Scan for the cell matching the given text and deliver its (X, Y) coordinate at center. 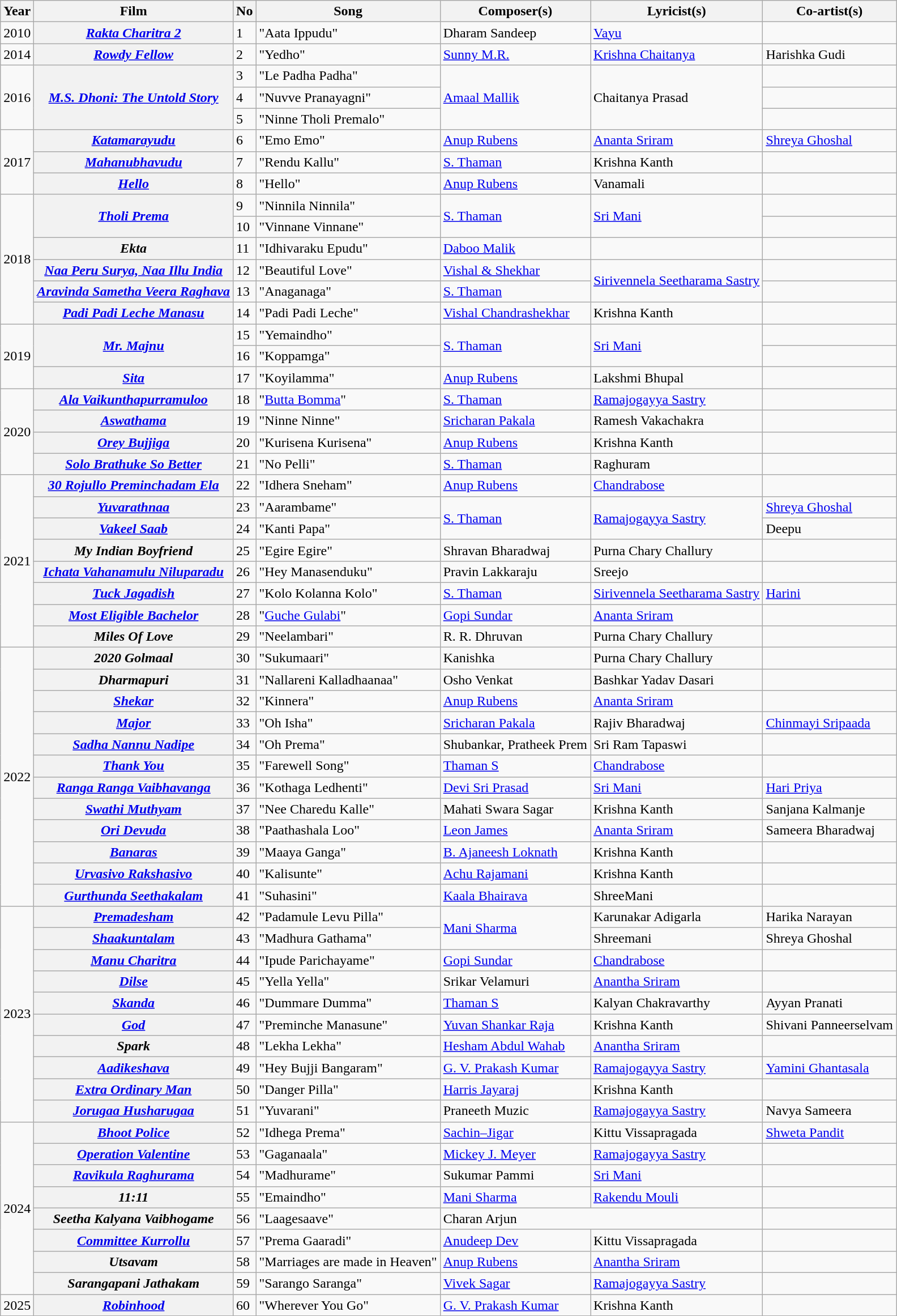
Skanda (134, 1003)
Bashkar Yadav Dasari (677, 680)
35 (245, 766)
My Indian Boyfriend (134, 550)
Osho Venkat (515, 680)
Sachin–Jigar (515, 1132)
49 (245, 1068)
"Nallareni Kalladhaanaa" (348, 680)
"Ninnila Ninnila" (348, 205)
39 (245, 852)
"Ipude Parichayame" (348, 960)
34 (245, 744)
Shravan Bharadwaj (515, 550)
Lakshmi Bhupal (677, 378)
Hesham Abdul Wahab (515, 1046)
ShreeMani (677, 895)
Sadha Nannu Nadipe (134, 744)
Padi Padi Leche Manasu (134, 313)
Karunakar Adigarla (677, 917)
33 (245, 723)
2017 (17, 162)
56 (245, 1219)
41 (245, 895)
Raghuram (677, 464)
Year (17, 11)
Bhoot Police (134, 1132)
Deepu (830, 529)
Mickey J. Meyer (515, 1154)
1 (245, 33)
Vanamali (677, 184)
22 (245, 485)
Aravinda Sametha Veera Raghava (134, 292)
3 (245, 76)
Vayu (677, 33)
Charan Arjun (601, 1219)
Amaal Mallik (515, 97)
37 (245, 809)
11 (245, 248)
Sri Ram Tapaswi (677, 744)
4 (245, 97)
52 (245, 1132)
21 (245, 464)
"Sarango Saranga" (348, 1283)
"Vinnane Vinnane" (348, 227)
"Idhera Sneham" (348, 485)
"Danger Pilla" (348, 1089)
Mr. Majnu (134, 346)
"Ninne Tholi Premalo" (348, 119)
Ayyan Pranati (830, 1003)
Premadesham (134, 917)
27 (245, 593)
Rakta Charitra 2 (134, 33)
Naa Peru Surya, Naa Illu India (134, 270)
54 (245, 1176)
5 (245, 119)
25 (245, 550)
Achu Rajamani (515, 874)
"Maaya Ganga" (348, 852)
17 (245, 378)
Vakeel Saab (134, 529)
Ala Vaikunthapurramuloo (134, 399)
"Padamule Levu Pilla" (348, 917)
B. Ajaneesh Loknath (515, 852)
2022 (17, 777)
40 (245, 874)
Ranga Ranga Vaibhavanga (134, 787)
60 (245, 1305)
59 (245, 1283)
"Suhasini" (348, 895)
"Anaganaga" (348, 292)
2010 (17, 33)
Kaala Bhairava (515, 895)
2018 (17, 259)
"Idhega Prema" (348, 1132)
"Egire Egire" (348, 550)
"Nee Charedu Kalle" (348, 809)
Swathi Muthyam (134, 809)
Banaras (134, 852)
30 Rojullo Preminchadam Ela (134, 485)
Yamini Ghantasala (830, 1068)
32 (245, 701)
"Paathashala Loo" (348, 831)
"Wherever You Go" (348, 1305)
Harris Jayaraj (515, 1089)
Daboo Malik (515, 248)
"Rendu Kallu" (348, 162)
Shivani Panneerselvam (830, 1025)
"Yuvarani" (348, 1111)
Dharmapuri (134, 680)
2025 (17, 1305)
Utsavam (134, 1262)
Co-artist(s) (830, 11)
57 (245, 1240)
Srikar Velamuri (515, 982)
55 (245, 1197)
Orey Bujjiga (134, 442)
Film (134, 11)
Chaitanya Prasad (677, 97)
"Laagesaave" (348, 1219)
Seetha Kalyana Vaibhogame (134, 1219)
Sanjana Kalmanje (830, 809)
"Aata Ippudu" (348, 33)
12 (245, 270)
"Kinnera" (348, 701)
Hari Priya (830, 787)
Sameera Bharadwaj (830, 831)
"Aarambame" (348, 507)
Vishal & Shekhar (515, 270)
Ramesh Vakachakra (677, 421)
Praneeth Muzic (515, 1111)
45 (245, 982)
2019 (17, 356)
"Idhivaraku Epudu" (348, 248)
Krishna Chaitanya (677, 54)
"No Pelli" (348, 464)
"Emo Emo" (348, 140)
"Marriages are made in Heaven" (348, 1262)
"Gaganaala" (348, 1154)
Dharam Sandeep (515, 33)
"Oh Isha" (348, 723)
"Kolo Kolanna Kolo" (348, 593)
7 (245, 162)
Manu Charitra (134, 960)
Shubankar, Pratheek Prem (515, 744)
God (134, 1025)
Hello (134, 184)
Ekta (134, 248)
"Yedho" (348, 54)
"Hey Manasenduku" (348, 572)
"Emaindho" (348, 1197)
2021 (17, 561)
Aswathama (134, 421)
"Koppamga" (348, 356)
31 (245, 680)
42 (245, 917)
58 (245, 1262)
"Farewell Song" (348, 766)
43 (245, 938)
20 (245, 442)
Rajiv Bharadwaj (677, 723)
Tholi Prema (134, 216)
Tuck Jagadish (134, 593)
"Kalisunte" (348, 874)
"Madhurame" (348, 1176)
Extra Ordinary Man (134, 1089)
2020 (17, 432)
Anudeep Dev (515, 1240)
Sunny M.R. (515, 54)
Ravikula Raghurama (134, 1176)
8 (245, 184)
"Dummare Dumma" (348, 1003)
6 (245, 140)
Most Eligible Bachelor (134, 615)
53 (245, 1154)
47 (245, 1025)
"Lekha Lekha" (348, 1046)
Mahati Swara Sagar (515, 809)
Yuvan Shankar Raja (515, 1025)
Dilse (134, 982)
Urvasivo Rakshasivo (134, 874)
"Hey Bujji Bangaram" (348, 1068)
38 (245, 831)
9 (245, 205)
"Kurisena Kurisena" (348, 442)
Chinmayi Sripaada (830, 723)
Song (348, 11)
10 (245, 227)
2 (245, 54)
46 (245, 1003)
51 (245, 1111)
"Kanti Papa" (348, 529)
2016 (17, 97)
29 (245, 637)
Harika Narayan (830, 917)
Major (134, 723)
24 (245, 529)
Ichata Vahanamulu Niluparadu (134, 572)
30 (245, 658)
48 (245, 1046)
"Yella Yella" (348, 982)
Gurthunda Seethakalam (134, 895)
Composer(s) (515, 11)
2014 (17, 54)
Shaakuntalam (134, 938)
2023 (17, 1014)
Thank You (134, 766)
14 (245, 313)
Pravin Lakkaraju (515, 572)
50 (245, 1089)
Mahanubhavudu (134, 162)
"Neelambari" (348, 637)
Shweta Pandit (830, 1132)
36 (245, 787)
Aadikeshava (134, 1068)
"Nuvve Pranayagni" (348, 97)
"Prema Gaaradi" (348, 1240)
23 (245, 507)
28 (245, 615)
Shekar (134, 701)
Kanishka (515, 658)
15 (245, 335)
Rowdy Fellow (134, 54)
19 (245, 421)
16 (245, 356)
"Beautiful Love" (348, 270)
"Koyilamma" (348, 378)
"Guche Gulabi" (348, 615)
Rakendu Mouli (677, 1197)
Vivek Sagar (515, 1283)
"Kothaga Ledhenti" (348, 787)
M.S. Dhoni: The Untold Story (134, 97)
Miles Of Love (134, 637)
Navya Sameera (830, 1111)
Committee Kurrollu (134, 1240)
Robinhood (134, 1305)
11:11 (134, 1197)
"Sukumaari" (348, 658)
Sarangapani Jathakam (134, 1283)
18 (245, 399)
13 (245, 292)
Operation Valentine (134, 1154)
"Le Padha Padha" (348, 76)
Kalyan Chakravarthy (677, 1003)
"Preminche Manasune" (348, 1025)
2024 (17, 1208)
Sita (134, 378)
"Oh Prema" (348, 744)
Solo Brathuke So Better (134, 464)
26 (245, 572)
"Madhura Gathama" (348, 938)
Lyricist(s) (677, 11)
Vishal Chandrashekhar (515, 313)
"Yemaindho" (348, 335)
"Butta Bomma" (348, 399)
Harishka Gudi (830, 54)
Spark (134, 1046)
Leon James (515, 831)
R. R. Dhruvan (515, 637)
Harini (830, 593)
Ori Devuda (134, 831)
Yuvarathnaa (134, 507)
Shreemani (677, 938)
Sukumar Pammi (515, 1176)
"Padi Padi Leche" (348, 313)
Katamarayudu (134, 140)
"Hello" (348, 184)
Jorugaa Husharugaa (134, 1111)
Sreejo (677, 572)
44 (245, 960)
2020 Golmaal (134, 658)
No (245, 11)
Devi Sri Prasad (515, 787)
"Ninne Ninne" (348, 421)
